Provide the (x, y) coordinate of the cell's center where the given text is located.  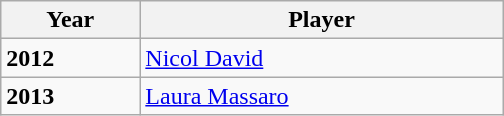
Year (70, 20)
Laura Massaro (322, 96)
2012 (70, 58)
Player (322, 20)
Nicol David (322, 58)
2013 (70, 96)
